Output the (x, y) coordinate of the center of the cell containing the given text.  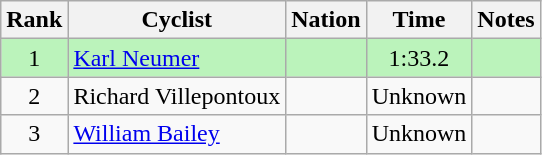
Cyclist (177, 20)
2 (34, 96)
Rank (34, 20)
Richard Villepontoux (177, 96)
Notes (506, 20)
1:33.2 (419, 58)
William Bailey (177, 134)
Time (419, 20)
Karl Neumer (177, 58)
Nation (326, 20)
3 (34, 134)
1 (34, 58)
